Identify which cell holds the provided text, then report its (X, Y) central coordinate. 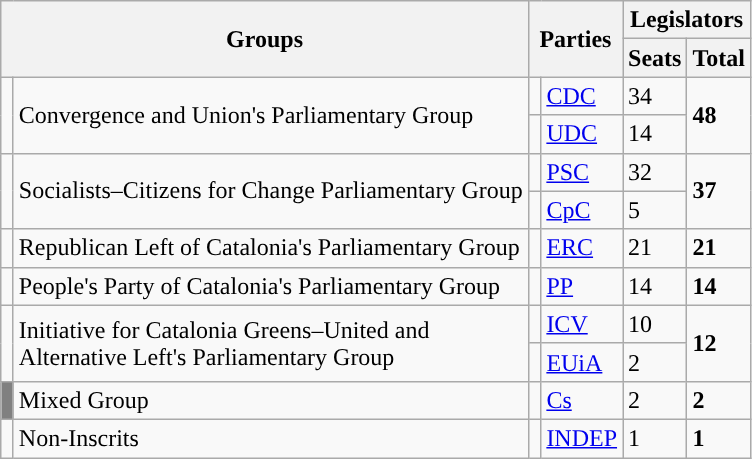
PP (582, 286)
Initiative for Catalonia Greens–United andAlternative Left's Parliamentary Group (270, 343)
Total (719, 58)
PSC (582, 172)
ICV (582, 324)
Non-Inscrits (270, 438)
5 (655, 210)
ERC (582, 248)
48 (719, 115)
EUiA (582, 362)
UDC (582, 134)
10 (655, 324)
Parties (575, 39)
CDC (582, 96)
Mixed Group (270, 400)
Cs (582, 400)
32 (655, 172)
Groups (265, 39)
34 (655, 96)
CpC (582, 210)
Seats (655, 58)
Socialists–Citizens for Change Parliamentary Group (270, 191)
Convergence and Union's Parliamentary Group (270, 115)
Legislators (687, 20)
INDEP (582, 438)
Republican Left of Catalonia's Parliamentary Group (270, 248)
12 (719, 343)
People's Party of Catalonia's Parliamentary Group (270, 286)
37 (719, 191)
